Determine the (X, Y) coordinate at the center of the cell enclosing the given text.  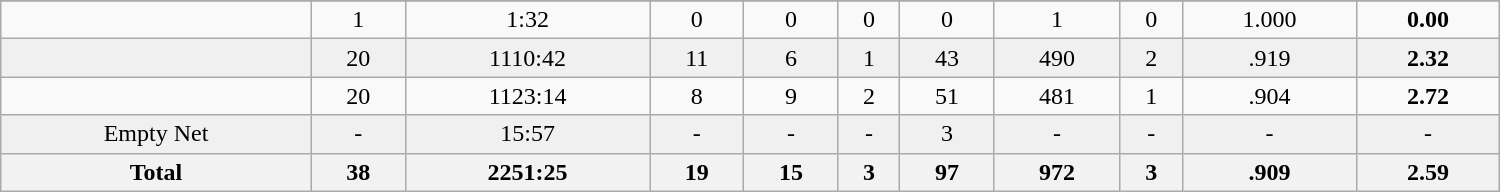
15:57 (527, 134)
97 (947, 172)
43 (947, 58)
1123:14 (527, 96)
.909 (1270, 172)
2.59 (1428, 172)
0.00 (1428, 20)
Empty Net (156, 134)
6 (791, 58)
972 (1057, 172)
1110:42 (527, 58)
19 (697, 172)
1:32 (527, 20)
8 (697, 96)
11 (697, 58)
490 (1057, 58)
Total (156, 172)
38 (358, 172)
2251:25 (527, 172)
2.32 (1428, 58)
51 (947, 96)
9 (791, 96)
481 (1057, 96)
1.000 (1270, 20)
2.72 (1428, 96)
15 (791, 172)
.919 (1270, 58)
.904 (1270, 96)
